Find where the given text appears and provide that cell's center as (x, y) coordinate. 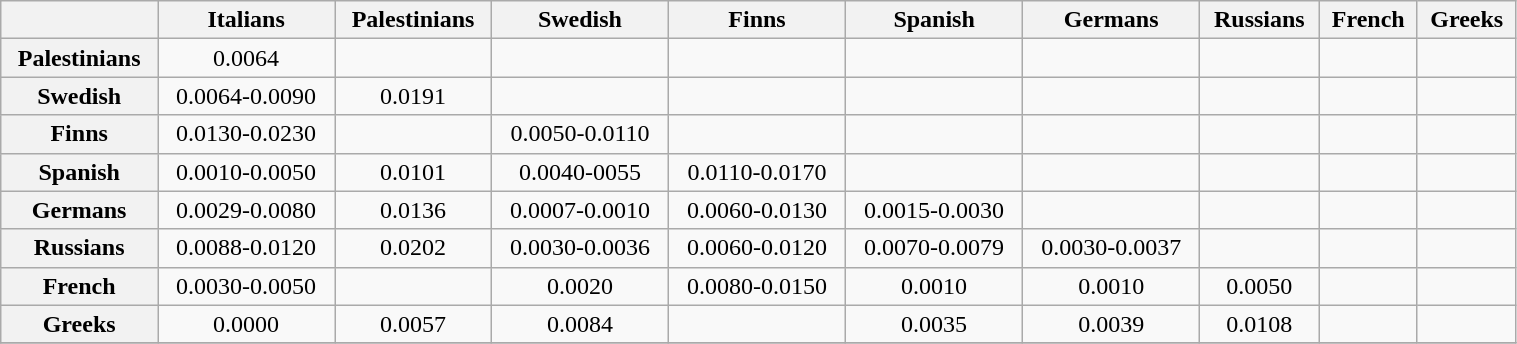
0.0110-0.0170 (756, 172)
0.0039 (1112, 324)
0.0084 (580, 324)
0.0057 (414, 324)
0.0050-0.0110 (580, 134)
0.0007-0.0010 (580, 210)
0.0070-0.0079 (934, 248)
0.0136 (414, 210)
0.0130-0.0230 (246, 134)
0.0000 (246, 324)
0.0029-0.0080 (246, 210)
0.0010-0.0050 (246, 172)
0.0060-0.0130 (756, 210)
0.0101 (414, 172)
0.0202 (414, 248)
0.0035 (934, 324)
0.0080-0.0150 (756, 286)
0.0050 (1260, 286)
0.0064-0.0090 (246, 96)
0.0030-0.0037 (1112, 248)
0.0064 (246, 58)
0.0060-0.0120 (756, 248)
0.0015-0.0030 (934, 210)
0.0040-0055 (580, 172)
0.0191 (414, 96)
Italians (246, 20)
0.0030-0.0036 (580, 248)
0.0020 (580, 286)
0.0030-0.0050 (246, 286)
0.0108 (1260, 324)
0.0088-0.0120 (246, 248)
